From the cell containing the given text, extract its center point as (X, Y) coordinate. 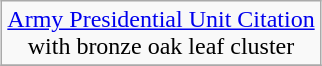
Army Presidential Unit Citationwith bronze oak leaf cluster (161, 34)
